Capture the cell that displays the provided text and extract its (X, Y) central coordinate. 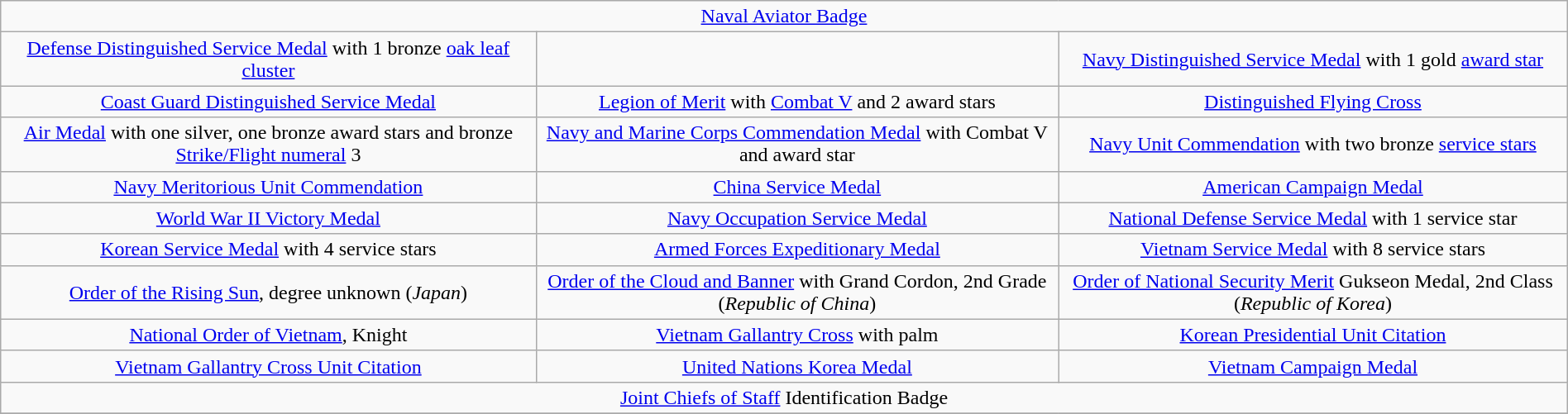
Vietnam Gallantry Cross Unit Citation (268, 366)
Vietnam Service Medal with 8 service stars (1313, 250)
China Service Medal (797, 187)
Air Medal with one silver, one bronze award stars and bronze Strike/Flight numeral 3 (268, 144)
Navy Distinguished Service Medal with 1 gold award star (1313, 59)
Korean Service Medal with 4 service stars (268, 250)
Navy and Marine Corps Commendation Medal with Combat V and award star (797, 144)
Defense Distinguished Service Medal with 1 bronze oak leaf cluster (268, 59)
United Nations Korea Medal (797, 366)
Order of National Security Merit Gukseon Medal, 2nd Class (Republic of Korea) (1313, 293)
American Campaign Medal (1313, 187)
Legion of Merit with Combat V and 2 award stars (797, 102)
Distinguished Flying Cross (1313, 102)
Order of the Cloud and Banner with Grand Cordon, 2nd Grade (Republic of China) (797, 293)
Joint Chiefs of Staff Identification Badge (784, 397)
Armed Forces Expeditionary Medal (797, 250)
Naval Aviator Badge (784, 17)
Order of the Rising Sun, degree unknown (Japan) (268, 293)
Navy Occupation Service Medal (797, 218)
National Defense Service Medal with 1 service star (1313, 218)
World War II Victory Medal (268, 218)
Navy Unit Commendation with two bronze service stars (1313, 144)
Coast Guard Distinguished Service Medal (268, 102)
National Order of Vietnam, Knight (268, 335)
Korean Presidential Unit Citation (1313, 335)
Vietnam Gallantry Cross with palm (797, 335)
Vietnam Campaign Medal (1313, 366)
Navy Meritorious Unit Commendation (268, 187)
